Identify which cell holds the provided text, then report its [X, Y] central coordinate. 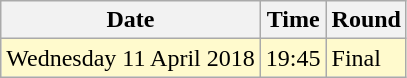
Wednesday 11 April 2018 [131, 58]
Time [293, 20]
Date [131, 20]
Final [366, 58]
Round [366, 20]
19:45 [293, 58]
